From the cell containing the given text, extract its center point as (x, y) coordinate. 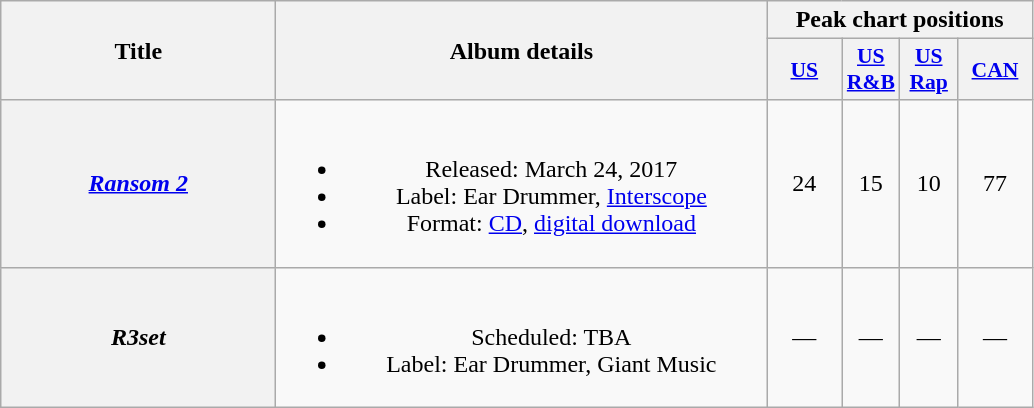
Title (138, 50)
R3set (138, 337)
Released: March 24, 2017Label: Ear Drummer, InterscopeFormat: CD, digital download (522, 184)
Album details (522, 50)
77 (996, 184)
24 (804, 184)
Ransom 2 (138, 184)
Scheduled: TBALabel: Ear Drummer, Giant Music (522, 337)
CAN (996, 70)
Peak chart positions (900, 20)
US R&B (871, 70)
10 (929, 184)
US (804, 70)
US Rap (929, 70)
15 (871, 184)
